Capture the cell that displays the provided text and extract its [X, Y] central coordinate. 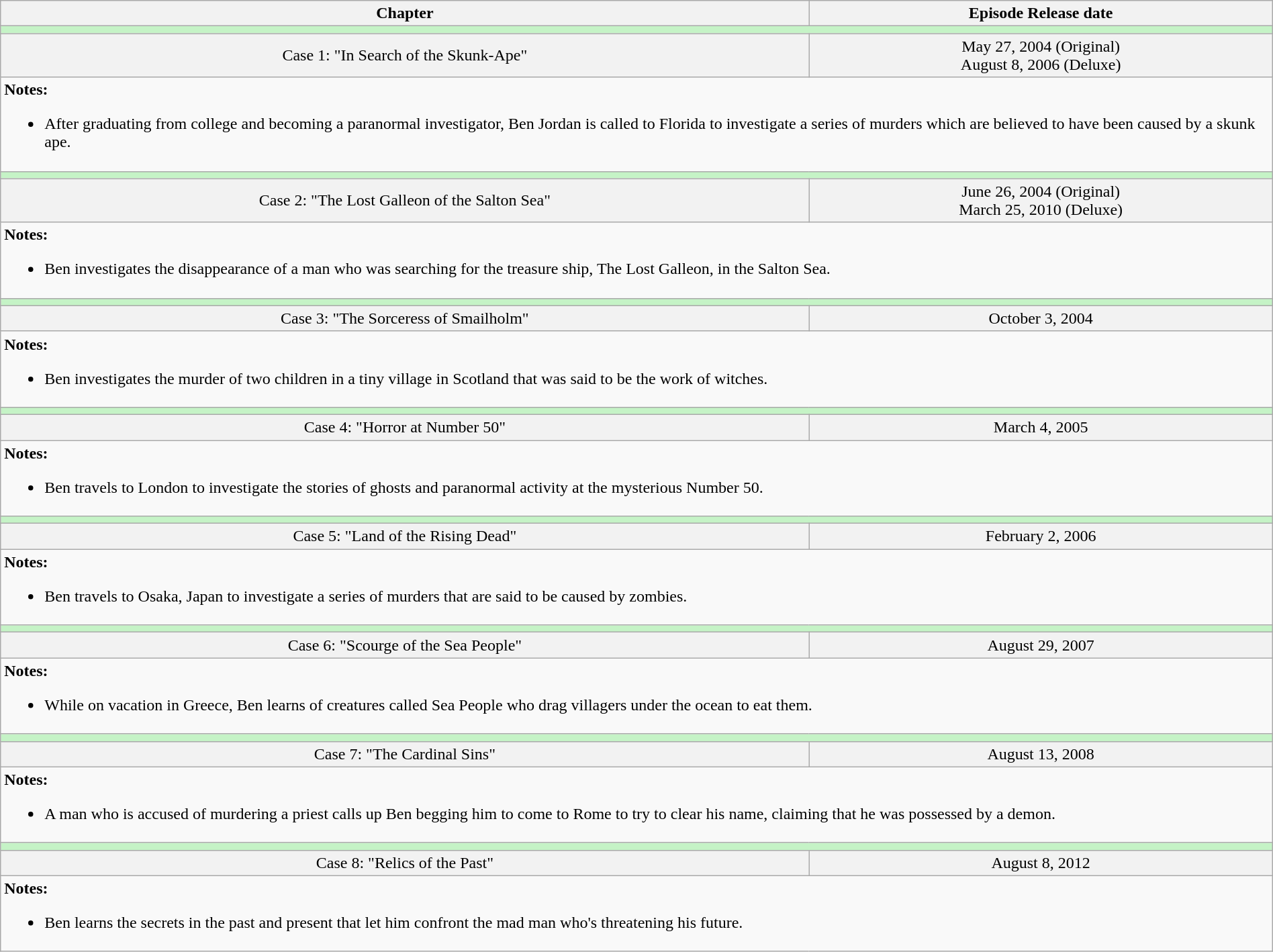
Chapter [405, 13]
Case 8: "Relics of the Past" [405, 863]
Notes:Ben travels to London to investigate the stories of ghosts and paranormal activity at the mysterious Number 50. [636, 478]
Case 5: "Land of the Rising Dead" [405, 536]
Case 1: "In Search of the Skunk-Ape" [405, 55]
Case 2: "The Lost Galleon of the Salton Sea" [405, 200]
Case 4: "Horror at Number 50" [405, 427]
Notes:Ben travels to Osaka, Japan to investigate a series of murders that are said to be caused by zombies. [636, 587]
February 2, 2006 [1041, 536]
August 29, 2007 [1041, 645]
Episode Release date [1041, 13]
Notes:Ben investigates the disappearance of a man who was searching for the treasure ship, The Lost Galleon, in the Salton Sea. [636, 260]
March 4, 2005 [1041, 427]
May 27, 2004 (Original)August 8, 2006 (Deluxe) [1041, 55]
Case 6: "Scourge of the Sea People" [405, 645]
June 26, 2004 (Original)March 25, 2010 (Deluxe) [1041, 200]
Notes:Ben investigates the murder of two children in a tiny village in Scotland that was said to be the work of witches. [636, 369]
Case 7: "The Cardinal Sins" [405, 754]
Notes:While on vacation in Greece, Ben learns of creatures called Sea People who drag villagers under the ocean to eat them. [636, 696]
August 13, 2008 [1041, 754]
Case 3: "The Sorceress of Smailholm" [405, 318]
October 3, 2004 [1041, 318]
August 8, 2012 [1041, 863]
Notes:Ben learns the secrets in the past and present that let him confront the mad man who's threatening his future. [636, 913]
